Capture the cell that displays the provided text and extract its (x, y) central coordinate. 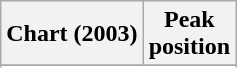
Chart (2003) (72, 34)
Peakposition (189, 34)
